Provide the [X, Y] coordinate of the cell's center where the given text is located.  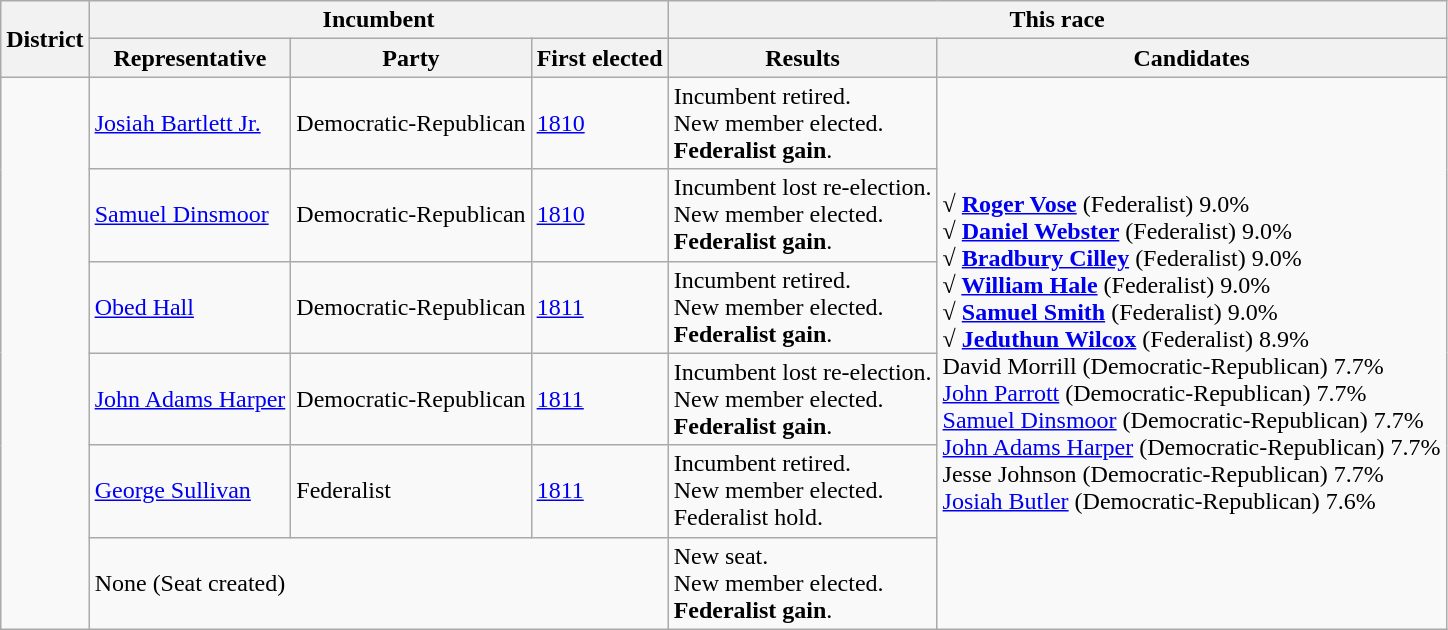
Candidates [1192, 58]
Samuel Dinsmoor [190, 215]
Obed Hall [190, 307]
John Adams Harper [190, 399]
This race [1057, 20]
First elected [600, 58]
Incumbent retired.New member elected.Federalist hold. [802, 491]
George Sullivan [190, 491]
Incumbent [378, 20]
Party [411, 58]
Results [802, 58]
Representative [190, 58]
None (Seat created) [378, 583]
Josiah Bartlett Jr. [190, 123]
District [45, 39]
New seat.New member elected.Federalist gain. [802, 583]
Federalist [411, 491]
